Search for the cell housing the specified text and yield its [X, Y] center coordinate. 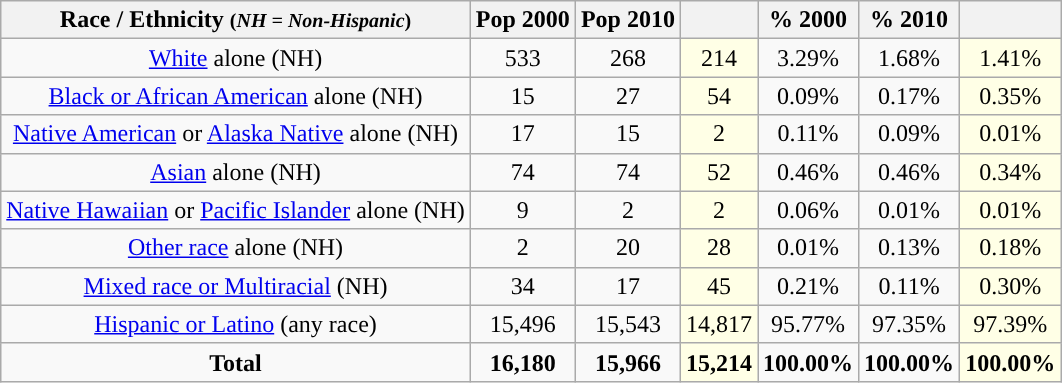
52 [718, 172]
45 [718, 286]
Hispanic or Latino (any race) [236, 324]
1.68% [910, 58]
0.30% [1010, 286]
28 [718, 248]
Total [236, 362]
% 2000 [808, 20]
95.77% [808, 324]
15,543 [628, 324]
0.17% [910, 96]
0.13% [910, 248]
9 [522, 210]
27 [628, 96]
0.21% [808, 286]
Pop 2000 [522, 20]
Other race alone (NH) [236, 248]
15,214 [718, 362]
Race / Ethnicity (NH = Non-Hispanic) [236, 20]
Mixed race or Multiracial (NH) [236, 286]
15,496 [522, 324]
20 [628, 248]
0.34% [1010, 172]
34 [522, 286]
54 [718, 96]
0.35% [1010, 96]
15,966 [628, 362]
White alone (NH) [236, 58]
% 2010 [910, 20]
Native American or Alaska Native alone (NH) [236, 134]
0.06% [808, 210]
268 [628, 58]
14,817 [718, 324]
97.39% [1010, 324]
16,180 [522, 362]
533 [522, 58]
97.35% [910, 324]
3.29% [808, 58]
0.18% [1010, 248]
1.41% [1010, 58]
Asian alone (NH) [236, 172]
Black or African American alone (NH) [236, 96]
Native Hawaiian or Pacific Islander alone (NH) [236, 210]
Pop 2010 [628, 20]
214 [718, 58]
